Search for the cell housing the specified text and yield its (x, y) center coordinate. 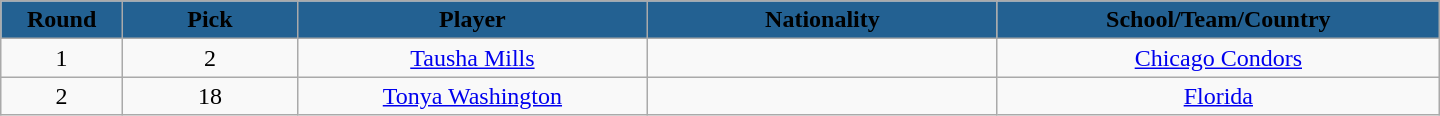
Round (62, 20)
Nationality (822, 20)
Florida (1218, 96)
Tonya Washington (472, 96)
1 (62, 58)
School/Team/Country (1218, 20)
Chicago Condors (1218, 58)
Tausha Mills (472, 58)
18 (210, 96)
Player (472, 20)
Pick (210, 20)
